Return (X, Y) of the center of cell containing provided text 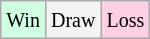
Win (24, 20)
Loss (126, 20)
Draw (72, 20)
